Return the (x, y) coordinate for the center point of the cell that contains the specified text.  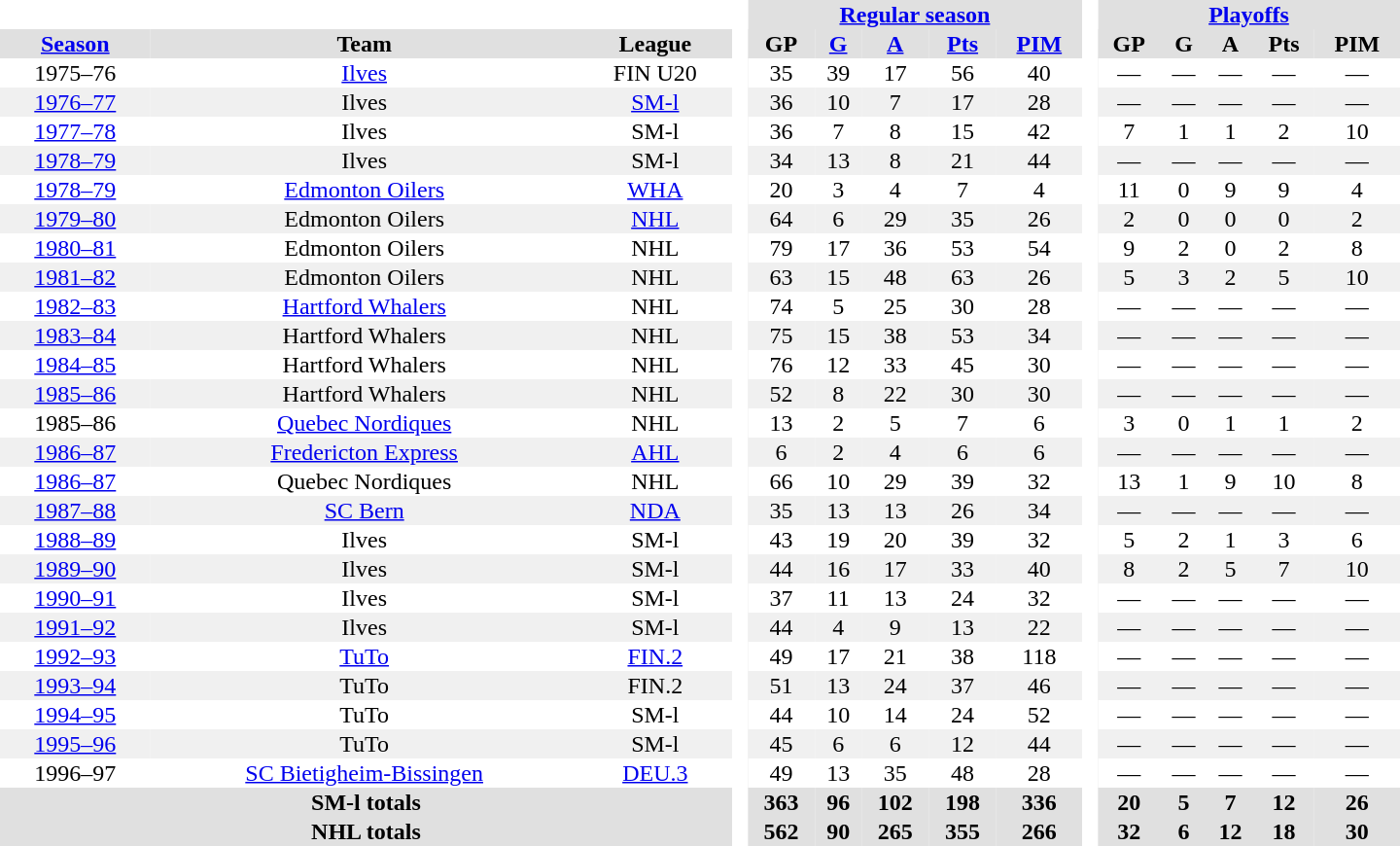
66 (782, 481)
76 (782, 365)
1992–93 (76, 656)
355 (962, 831)
Season (76, 44)
562 (782, 831)
1994–95 (76, 715)
18 (1283, 831)
Playoffs (1248, 15)
265 (894, 831)
1983–84 (76, 335)
1975–76 (76, 73)
DEU.3 (655, 773)
1996–97 (76, 773)
43 (782, 540)
90 (838, 831)
SC Bietigheim-Bissingen (365, 773)
1979–80 (76, 219)
AHL (655, 452)
SC Bern (365, 511)
25 (894, 306)
266 (1039, 831)
74 (782, 306)
WHA (655, 190)
96 (838, 802)
79 (782, 248)
118 (1039, 656)
198 (962, 802)
16 (838, 569)
14 (894, 715)
75 (782, 335)
363 (782, 802)
Fredericton Express (365, 452)
League (655, 44)
1991–92 (76, 627)
336 (1039, 802)
1990–91 (76, 598)
54 (1039, 248)
SM-l totals (366, 802)
1989–90 (76, 569)
51 (782, 686)
46 (1039, 686)
1984–85 (76, 365)
1982–83 (76, 306)
102 (894, 802)
FIN U20 (655, 73)
1981–82 (76, 277)
1988–89 (76, 540)
1980–81 (76, 248)
1976–77 (76, 102)
1977–78 (76, 131)
NHL totals (366, 831)
NDA (655, 511)
Regular season (915, 15)
1995–96 (76, 744)
Team (365, 44)
56 (962, 73)
19 (838, 540)
42 (1039, 131)
1993–94 (76, 686)
64 (782, 219)
1987–88 (76, 511)
